Search for the cell housing the specified text and yield its [X, Y] center coordinate. 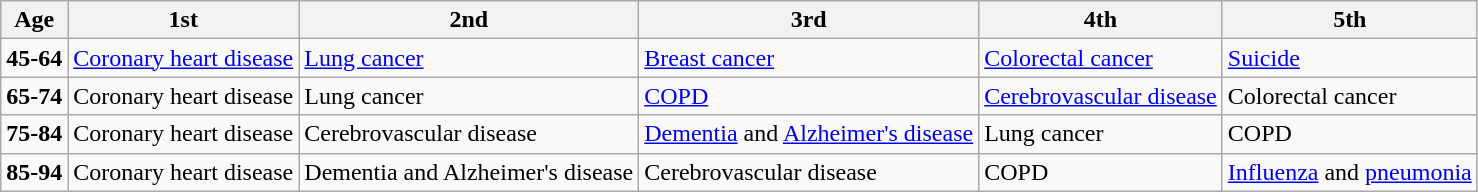
65-74 [34, 96]
5th [1350, 20]
4th [1101, 20]
2nd [469, 20]
1st [184, 20]
45-64 [34, 58]
85-94 [34, 172]
3rd [809, 20]
Suicide [1350, 58]
Age [34, 20]
75-84 [34, 134]
Influenza and pneumonia [1350, 172]
Breast cancer [809, 58]
